Find where the given text appears and provide that cell's center as (X, Y) coordinate. 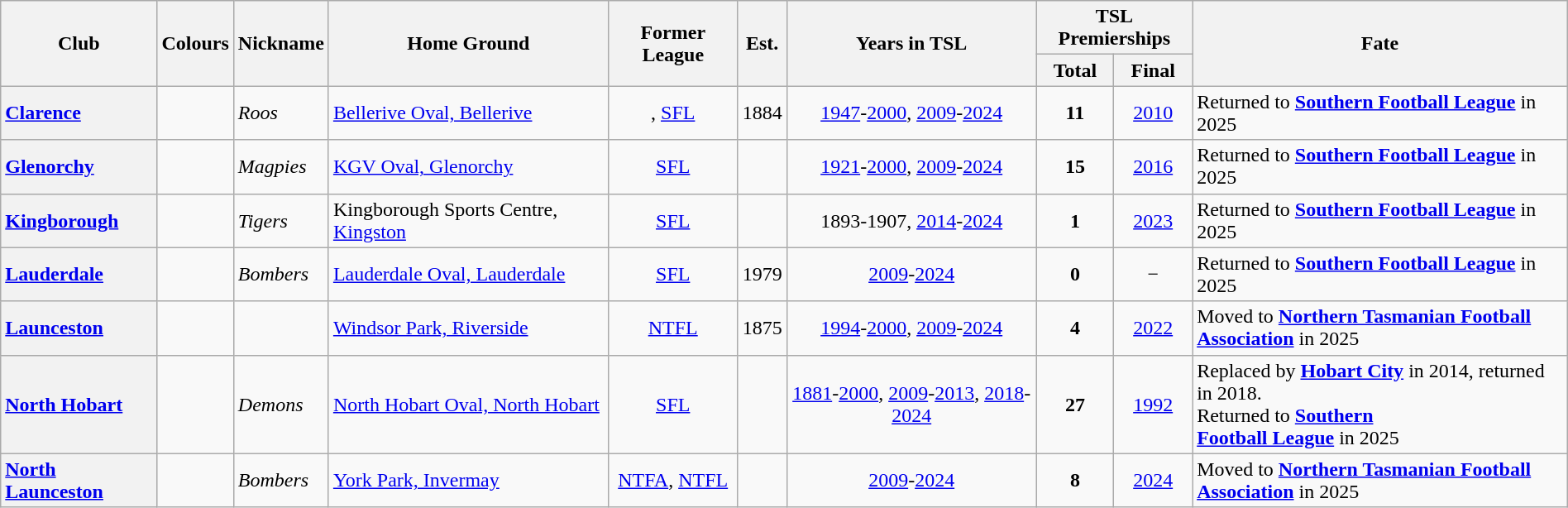
North Launceston (79, 480)
Lauderdale Oval, Lauderdale (468, 275)
Colours (195, 43)
Bellerive Oval, Bellerive (468, 113)
− (1153, 275)
York Park, Invermay (468, 480)
Windsor Park, Riverside (468, 328)
Demons (281, 404)
Tigers (281, 220)
Clarence (79, 113)
1881-2000, 2009-2013, 2018-2024 (911, 404)
11 (1075, 113)
1884 (762, 113)
1947-2000, 2009-2024 (911, 113)
2010 (1153, 113)
Home Ground (468, 43)
2024 (1153, 480)
North Hobart Oval, North Hobart (468, 404)
0 (1075, 275)
NTFA, NTFL (673, 480)
Fate (1380, 43)
Kingborough Sports Centre, Kingston (468, 220)
4 (1075, 328)
2016 (1153, 167)
1875 (762, 328)
North Hobart (79, 404)
Final (1153, 70)
Kingborough (79, 220)
Launceston (79, 328)
Glenorchy (79, 167)
Roos (281, 113)
Est. (762, 43)
Replaced by Hobart City in 2014, returned in 2018.Returned to SouthernFootball League in 2025 (1380, 404)
8 (1075, 480)
1994-2000, 2009-2024 (911, 328)
27 (1075, 404)
Nickname (281, 43)
KGV Oval, Glenorchy (468, 167)
NTFL (673, 328)
Magpies (281, 167)
2022 (1153, 328)
Years in TSL (911, 43)
15 (1075, 167)
2023 (1153, 220)
1992 (1153, 404)
Former League (673, 43)
Lauderdale (79, 275)
1979 (762, 275)
TSL Premierships (1115, 28)
1 (1075, 220)
Club (79, 43)
1893-1907, 2014-2024 (911, 220)
Total (1075, 70)
, SFL (673, 113)
1921-2000, 2009-2024 (911, 167)
